Scan for the cell matching the given text and deliver its (X, Y) coordinate at center. 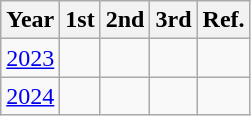
3rd (174, 20)
1st (80, 20)
Year (30, 20)
2nd (125, 20)
Ref. (224, 20)
2024 (30, 96)
2023 (30, 58)
